Capture the cell that displays the provided text and extract its [X, Y] central coordinate. 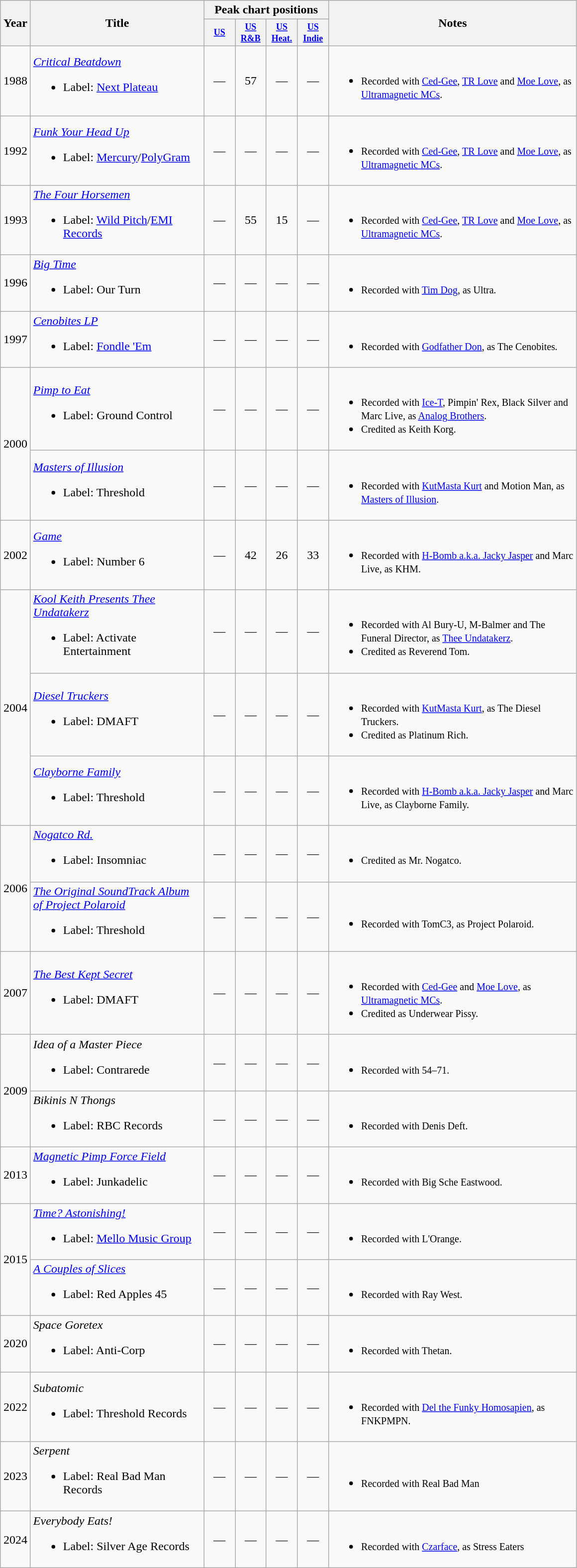
Critical BeatdownLabel: Next Plateau [117, 81]
Title [117, 23]
Pimp to EatLabel: Ground Control [117, 409]
Big TimeLabel: Our Turn [117, 283]
Everybody Eats!Label: Silver Age Records [117, 1540]
55 [251, 220]
Recorded with Ced-Gee and Moe Love, as Ultramagnetic MCs.Credited as Underwear Pissy. [453, 993]
Clayborne FamilyLabel: Threshold [117, 791]
US Indie [313, 33]
2004 [16, 708]
Recorded with H-Bomb a.k.a. Jacky Jasper and Marc Live, as KHM. [453, 555]
Masters of IllusionLabel: Threshold [117, 485]
GameLabel: Number 6 [117, 555]
Recorded with Big Sche Eastwood. [453, 1175]
2009 [16, 1091]
US [220, 33]
A Couples of SlicesLabel: Red Apples 45 [117, 1288]
2015 [16, 1260]
1988 [16, 81]
Recorded with Czarface, as Stress Eaters [453, 1540]
1997 [16, 339]
Recorded with Al Bury-U, M-Balmer and The Funeral Director, as Thee Undatakerz.Credited as Reverend Tom. [453, 632]
Recorded with Ray West. [453, 1288]
57 [251, 81]
Recorded with KutMasta Kurt and Motion Man, as Masters of Illusion. [453, 485]
2006 [16, 888]
Recorded with H-Bomb a.k.a. Jacky Jasper and Marc Live, as Clayborne Family. [453, 791]
Space GoretexLabel: Anti-Corp [117, 1344]
2007 [16, 993]
Funk Your Head UpLabel: Mercury/PolyGram [117, 151]
Magnetic Pimp Force FieldLabel: Junkadelic [117, 1175]
The Four HorsemenLabel: Wild Pitch/EMI Records [117, 220]
1993 [16, 220]
Bikinis N ThongsLabel: RBC Records [117, 1119]
Recorded with Godfather Don, as The Cenobites. [453, 339]
US R&B [251, 33]
1992 [16, 151]
42 [251, 555]
The Original SoundTrack Album of Project PolaroidLabel: Threshold [117, 917]
26 [282, 555]
2022 [16, 1407]
Recorded with KutMasta Kurt, as The Diesel Truckers.Credited as Platinum Rich. [453, 714]
Year [16, 23]
Recorded with Real Bad Man [453, 1476]
Idea of a Master PieceLabel: Contrarede [117, 1062]
15 [282, 220]
Recorded with L'Orange. [453, 1231]
Nogatco Rd.Label: Insomniac [117, 853]
Recorded with TomC3, as Project Polaroid. [453, 917]
SubatomicLabel: Threshold Records [117, 1407]
2000 [16, 444]
2020 [16, 1344]
2023 [16, 1476]
2002 [16, 555]
Recorded with Thetan. [453, 1344]
2024 [16, 1540]
Credited as Mr. Nogatco. [453, 853]
Recorded with 54–71. [453, 1062]
Recorded with Ice-T, Pimpin' Rex, Black Silver and Marc Live, as Analog Brothers.Credited as Keith Korg. [453, 409]
Recorded with Tim Dog, as Ultra. [453, 283]
33 [313, 555]
Peak chart positions [267, 10]
Kool Keith Presents Thee UndatakerzLabel: Activate Entertainment [117, 632]
Time? Astonishing!Label: Mello Music Group [117, 1231]
2013 [16, 1175]
The Best Kept SecretLabel: DMAFT [117, 993]
Diesel TruckersLabel: DMAFT [117, 714]
Recorded with Del the Funky Homosapien, as FNKPMPN. [453, 1407]
1996 [16, 283]
Cenobites LPLabel: Fondle 'Em [117, 339]
Recorded with Denis Deft. [453, 1119]
Notes [453, 23]
US Heat. [282, 33]
SerpentLabel: Real Bad Man Records [117, 1476]
